For the text-containing cell, return its midpoint in (X, Y) coordinate format. 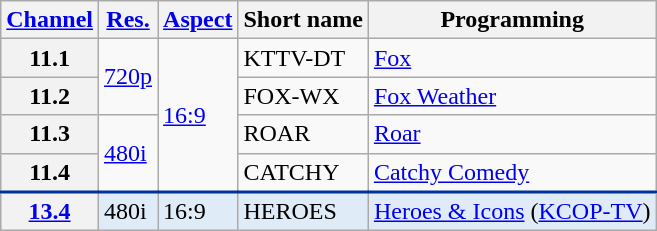
Aspect (198, 20)
13.4 (50, 212)
Catchy Comedy (512, 172)
FOX-WX (303, 96)
11.1 (50, 58)
720p (128, 77)
ROAR (303, 134)
Heroes & Icons (KCOP-TV) (512, 212)
11.3 (50, 134)
CATCHY (303, 172)
11.4 (50, 172)
Channel (50, 20)
HEROES (303, 212)
Short name (303, 20)
Res. (128, 20)
Fox Weather (512, 96)
11.2 (50, 96)
Programming (512, 20)
Roar (512, 134)
Fox (512, 58)
KTTV-DT (303, 58)
